Pinpoint the cell where the given text exists, returning its [X, Y] midpoint coordinate. 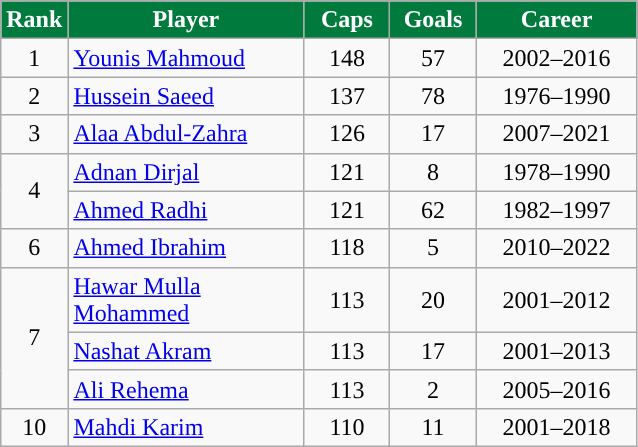
137 [347, 96]
1982–1997 [556, 210]
20 [433, 300]
62 [433, 210]
5 [433, 248]
6 [34, 248]
3 [34, 134]
7 [34, 338]
126 [347, 134]
8 [433, 172]
Mahdi Karim [186, 427]
Caps [347, 20]
1 [34, 58]
Younis Mahmoud [186, 58]
Rank [34, 20]
2001–2013 [556, 351]
2002–2016 [556, 58]
11 [433, 427]
57 [433, 58]
4 [34, 191]
1978–1990 [556, 172]
Hawar Mulla Mohammed [186, 300]
Ali Rehema [186, 389]
Goals [433, 20]
Ahmed Ibrahim [186, 248]
Alaa Abdul-Zahra [186, 134]
Player [186, 20]
Hussein Saeed [186, 96]
10 [34, 427]
110 [347, 427]
2001–2012 [556, 300]
2005–2016 [556, 389]
2010–2022 [556, 248]
78 [433, 96]
Adnan Dirjal [186, 172]
2001–2018 [556, 427]
2007–2021 [556, 134]
1976–1990 [556, 96]
Ahmed Radhi [186, 210]
Nashat Akram [186, 351]
148 [347, 58]
Career [556, 20]
118 [347, 248]
